Output the (X, Y) coordinate of the center of the cell containing the given text.  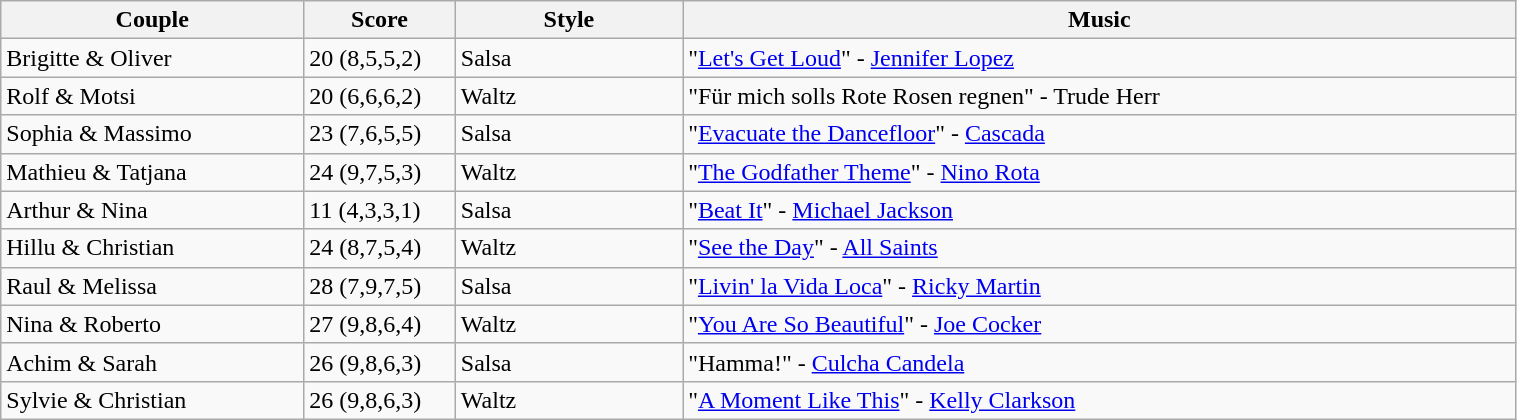
28 (7,9,7,5) (380, 286)
"Livin' la Vida Loca" - Ricky Martin (1100, 286)
Rolf & Motsi (152, 96)
24 (9,7,5,3) (380, 172)
Music (1100, 20)
Nina & Roberto (152, 324)
Sylvie & Christian (152, 400)
"Hamma!" - Culcha Candela (1100, 362)
"Beat It" - Michael Jackson (1100, 210)
Brigitte & Oliver (152, 58)
Couple (152, 20)
24 (8,7,5,4) (380, 248)
20 (8,5,5,2) (380, 58)
Arthur & Nina (152, 210)
"Für mich solls Rote Rosen regnen" - Trude Herr (1100, 96)
Mathieu & Tatjana (152, 172)
Achim & Sarah (152, 362)
"You Are So Beautiful" - Joe Cocker (1100, 324)
"The Godfather Theme" - Nino Rota (1100, 172)
20 (6,6,6,2) (380, 96)
Score (380, 20)
Style (568, 20)
Raul & Melissa (152, 286)
23 (7,6,5,5) (380, 134)
11 (4,3,3,1) (380, 210)
Sophia & Massimo (152, 134)
"Let's Get Loud" - Jennifer Lopez (1100, 58)
"A Moment Like This" - Kelly Clarkson (1100, 400)
"See the Day" - All Saints (1100, 248)
27 (9,8,6,4) (380, 324)
"Evacuate the Dancefloor" - Cascada (1100, 134)
Hillu & Christian (152, 248)
